Search for the cell housing the specified text and yield its (X, Y) center coordinate. 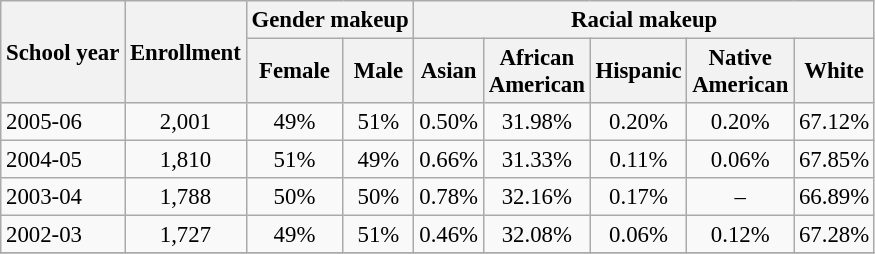
0.17% (638, 197)
2003-04 (63, 197)
2005-06 (63, 122)
Asian (448, 72)
1,727 (186, 235)
32.16% (536, 197)
Hispanic (638, 72)
2004-05 (63, 160)
Racial makeup (644, 20)
2002-03 (63, 235)
32.08% (536, 235)
– (740, 197)
67.85% (834, 160)
Female (294, 72)
31.33% (536, 160)
0.78% (448, 197)
1,788 (186, 197)
Native American (740, 72)
2,001 (186, 122)
African American (536, 72)
31.98% (536, 122)
0.66% (448, 160)
School year (63, 52)
0.12% (740, 235)
White (834, 72)
67.28% (834, 235)
67.12% (834, 122)
Male (378, 72)
0.50% (448, 122)
0.46% (448, 235)
1,810 (186, 160)
Enrollment (186, 52)
Gender makeup (330, 20)
0.11% (638, 160)
66.89% (834, 197)
